Scan for the cell matching the given text and deliver its [X, Y] coordinate at center. 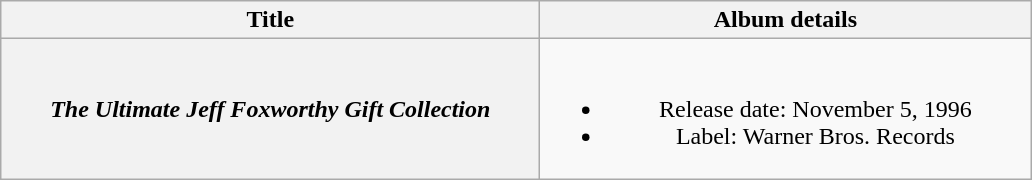
Album details [786, 20]
Title [270, 20]
The Ultimate Jeff Foxworthy Gift Collection [270, 109]
Release date: November 5, 1996Label: Warner Bros. Records [786, 109]
